Return (X, Y) of the center of cell containing provided text 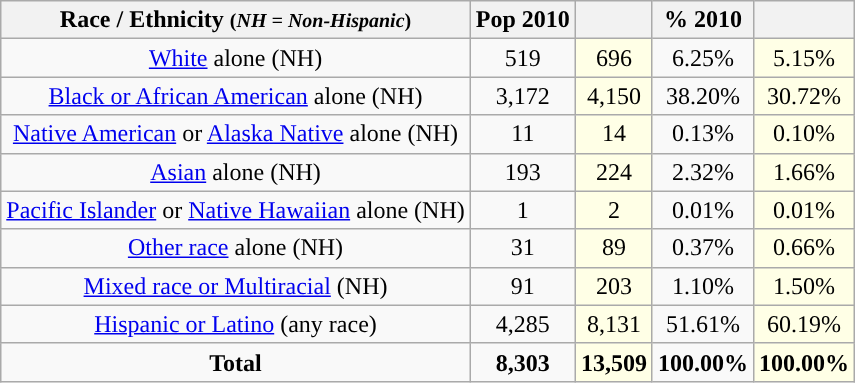
14 (614, 134)
31 (522, 248)
696 (614, 58)
8,303 (522, 362)
13,509 (614, 362)
0.10% (804, 134)
6.25% (702, 58)
60.19% (804, 324)
224 (614, 172)
Black or African American alone (NH) (236, 96)
Hispanic or Latino (any race) (236, 324)
Other race alone (NH) (236, 248)
% 2010 (702, 20)
Pacific Islander or Native Hawaiian alone (NH) (236, 210)
1 (522, 210)
11 (522, 134)
Asian alone (NH) (236, 172)
193 (522, 172)
Mixed race or Multiracial (NH) (236, 286)
5.15% (804, 58)
1.50% (804, 286)
Total (236, 362)
4,285 (522, 324)
White alone (NH) (236, 58)
Race / Ethnicity (NH = Non-Hispanic) (236, 20)
0.13% (702, 134)
1.10% (702, 286)
3,172 (522, 96)
Native American or Alaska Native alone (NH) (236, 134)
91 (522, 286)
8,131 (614, 324)
4,150 (614, 96)
89 (614, 248)
2 (614, 210)
519 (522, 58)
0.66% (804, 248)
2.32% (702, 172)
30.72% (804, 96)
51.61% (702, 324)
38.20% (702, 96)
0.37% (702, 248)
1.66% (804, 172)
203 (614, 286)
Pop 2010 (522, 20)
